Return the [X, Y] coordinate for the center point of the cell that contains the specified text.  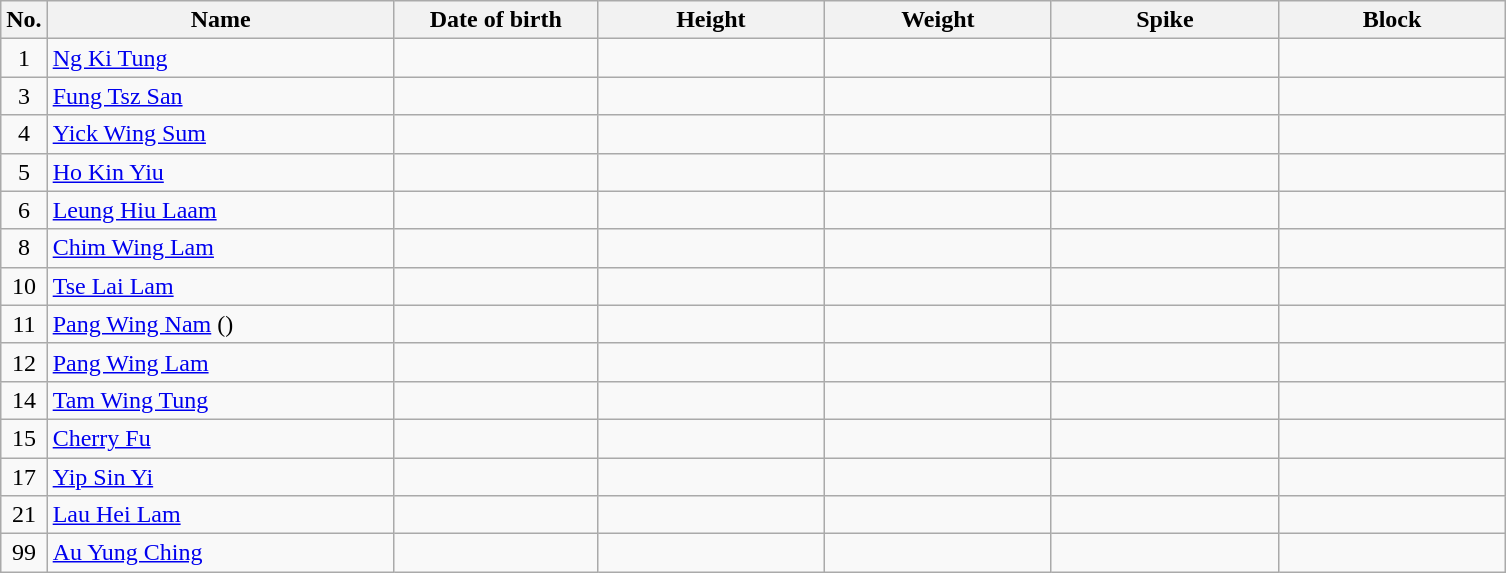
14 [24, 400]
Tse Lai Lam [220, 286]
Au Yung Ching [220, 553]
Fung Tsz San [220, 96]
Ng Ki Tung [220, 58]
Date of birth [496, 20]
6 [24, 210]
No. [24, 20]
Lau Hei Lam [220, 515]
17 [24, 477]
Pang Wing Nam () [220, 324]
Leung Hiu Laam [220, 210]
15 [24, 438]
8 [24, 248]
Yip Sin Yi [220, 477]
12 [24, 362]
Cherry Fu [220, 438]
Block [1392, 20]
Yick Wing Sum [220, 134]
3 [24, 96]
Weight [938, 20]
21 [24, 515]
5 [24, 172]
11 [24, 324]
Pang Wing Lam [220, 362]
Tam Wing Tung [220, 400]
99 [24, 553]
Ho Kin Yiu [220, 172]
1 [24, 58]
10 [24, 286]
Height [710, 20]
Chim Wing Lam [220, 248]
Spike [1164, 20]
Name [220, 20]
4 [24, 134]
